Extract the (x, y) coordinate from the center of the cell holding the provided text.  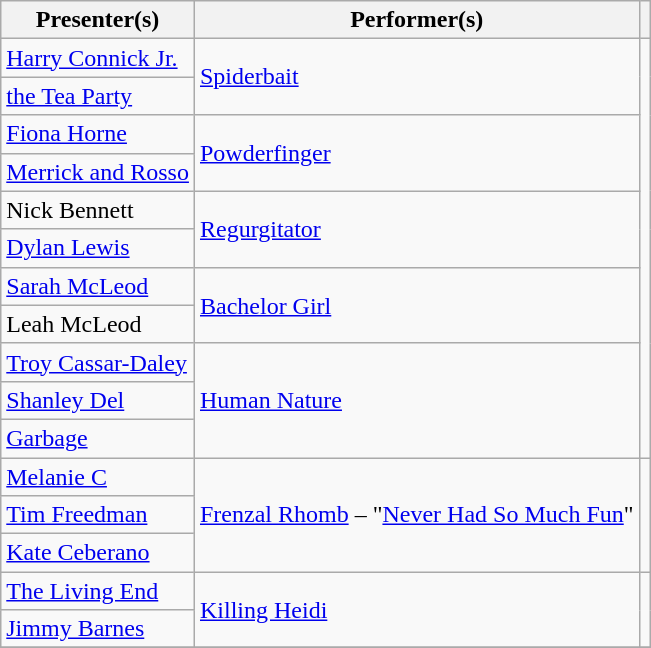
Leah McLeod (98, 324)
the Tea Party (98, 96)
Bachelor Girl (416, 305)
Killing Heidi (416, 610)
Jimmy Barnes (98, 629)
Shanley Del (98, 400)
Human Nature (416, 400)
Melanie C (98, 477)
Dylan Lewis (98, 248)
Fiona Horne (98, 134)
Merrick and Rosso (98, 172)
Garbage (98, 438)
The Living End (98, 591)
Performer(s) (416, 20)
Spiderbait (416, 77)
Harry Connick Jr. (98, 58)
Powderfinger (416, 153)
Tim Freedman (98, 515)
Frenzal Rhomb – "Never Had So Much Fun" (416, 515)
Regurgitator (416, 229)
Nick Bennett (98, 210)
Presenter(s) (98, 20)
Troy Cassar-Daley (98, 362)
Sarah McLeod (98, 286)
Kate Ceberano (98, 553)
